Output the (x, y) coordinate of the center of the cell containing the given text.  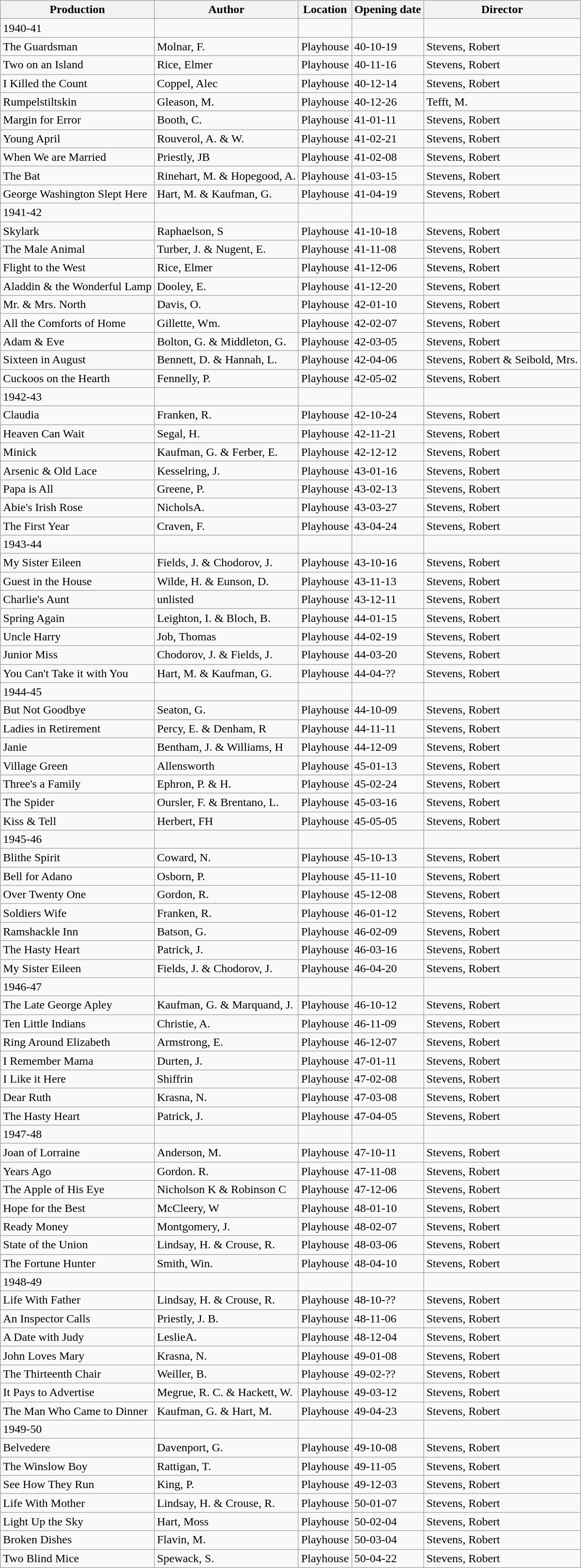
49-01-08 (387, 1355)
Bennett, D. & Hannah, L. (227, 360)
45-05-05 (387, 821)
Over Twenty One (77, 895)
The Fortune Hunter (77, 1263)
Skylark (77, 231)
45-02-24 (387, 784)
Kaufman, G. & Ferber, E. (227, 452)
Author (227, 10)
LeslieA. (227, 1337)
Montgomery, J. (227, 1226)
King, P. (227, 1485)
47-03-08 (387, 1097)
42-12-12 (387, 452)
Booth, C. (227, 120)
Flavin, M. (227, 1540)
Osborn, P. (227, 876)
Job, Thomas (227, 637)
Coward, N. (227, 858)
43-03-27 (387, 507)
Dear Ruth (77, 1097)
Davenport, G. (227, 1448)
1944-45 (77, 692)
See How They Run (77, 1485)
State of the Union (77, 1245)
Coppel, Alec (227, 83)
Ring Around Elizabeth (77, 1042)
49-12-03 (387, 1485)
48-01-10 (387, 1208)
Joan of Lorraine (77, 1153)
46-12-07 (387, 1042)
Oursler, F. & Brentano, L. (227, 802)
Batson, G. (227, 931)
45-01-13 (387, 765)
Spring Again (77, 618)
I Remember Mama (77, 1060)
Rumpelstiltskin (77, 102)
Priestly, J. B. (227, 1319)
Opening date (387, 10)
Ramshackle Inn (77, 931)
An Inspector Calls (77, 1319)
Uncle Harry (77, 637)
Light Up the Sky (77, 1521)
Two Blind Mice (77, 1558)
Wilde, H. & Eunson, D. (227, 581)
Ephron, P. & H. (227, 784)
A Date with Judy (77, 1337)
48-04-10 (387, 1263)
Bentham, J. & Williams, H (227, 747)
1942-43 (77, 397)
Village Green (77, 765)
Greene, P. (227, 489)
Bell for Adano (77, 876)
The Late George Apley (77, 1005)
42-03-05 (387, 342)
46-10-12 (387, 1005)
Arsenic & Old Lace (77, 470)
50-03-04 (387, 1540)
41-04-19 (387, 194)
48-02-07 (387, 1226)
Armstrong, E. (227, 1042)
50-02-04 (387, 1521)
40-11-16 (387, 65)
Mr. & Mrs. North (77, 305)
46-04-20 (387, 968)
46-01-12 (387, 913)
The Winslow Boy (77, 1466)
Turber, J. & Nugent, E. (227, 249)
45-10-13 (387, 858)
47-04-05 (387, 1116)
Priestly, JB (227, 157)
41-11-08 (387, 249)
Cuckoos on the Hearth (77, 378)
Gordon. R. (227, 1171)
46-11-09 (387, 1024)
41-02-21 (387, 139)
41-10-18 (387, 231)
Junior Miss (77, 655)
Heaven Can Wait (77, 434)
The Man Who Came to Dinner (77, 1411)
Tefft, M. (502, 102)
Percy, E. & Denham, R (227, 729)
Kaufman, G. & Hart, M. (227, 1411)
49-11-05 (387, 1466)
Raphaelson, S (227, 231)
Charlie's Aunt (77, 600)
45-12-08 (387, 895)
48-12-04 (387, 1337)
1948-49 (77, 1282)
44-12-09 (387, 747)
Papa is All (77, 489)
Location (325, 10)
41-02-08 (387, 157)
Production (77, 10)
Minick (77, 452)
Life With Father (77, 1300)
The Guardsman (77, 47)
Molnar, F. (227, 47)
1946-47 (77, 987)
Kiss & Tell (77, 821)
Stevens, Robert & Seibold, Mrs. (502, 360)
48-03-06 (387, 1245)
41-01-11 (387, 120)
Gordon, R. (227, 895)
Rattigan, T. (227, 1466)
Belvedere (77, 1448)
When We are Married (77, 157)
40-12-26 (387, 102)
Weiller, B. (227, 1374)
Bolton, G. & Middleton, G. (227, 342)
41-12-06 (387, 268)
43-11-13 (387, 581)
Chodorov, J. & Fields, J. (227, 655)
Flight to the West (77, 268)
All the Comforts of Home (77, 323)
Hart, Moss (227, 1521)
Christie, A. (227, 1024)
45-03-16 (387, 802)
49-03-12 (387, 1392)
The Spider (77, 802)
Three's a Family (77, 784)
43-04-24 (387, 526)
48-10-?? (387, 1300)
Kaufman, G. & Marquand, J. (227, 1005)
Dooley, E. (227, 286)
I Like it Here (77, 1079)
1940-41 (77, 28)
Durten, J. (227, 1060)
Spewack, S. (227, 1558)
43-12-11 (387, 600)
Segal, H. (227, 434)
Craven, F. (227, 526)
The First Year (77, 526)
1947-48 (77, 1134)
44-04-?? (387, 673)
49-10-08 (387, 1448)
The Male Animal (77, 249)
Broken Dishes (77, 1540)
40-10-19 (387, 47)
Life With Mother (77, 1503)
unlisted (227, 600)
1943-44 (77, 544)
Gleason, M. (227, 102)
Gillette, Wm. (227, 323)
Sixteen in August (77, 360)
50-01-07 (387, 1503)
46-03-16 (387, 950)
1949-50 (77, 1429)
43-10-16 (387, 563)
Ladies in Retirement (77, 729)
Aladdin & the Wonderful Lamp (77, 286)
Abie's Irish Rose (77, 507)
1941-42 (77, 212)
Hope for the Best (77, 1208)
44-02-19 (387, 637)
Years Ago (77, 1171)
42-02-07 (387, 323)
49-02-?? (387, 1374)
It Pays to Advertise (77, 1392)
McCleery, W (227, 1208)
The Apple of His Eye (77, 1190)
Rouverol, A. & W. (227, 139)
Shiffrin (227, 1079)
The Thirteenth Chair (77, 1374)
41-03-15 (387, 175)
1945-46 (77, 839)
Fennelly, P. (227, 378)
Claudia (77, 415)
Allensworth (227, 765)
Margin for Error (77, 120)
Ten Little Indians (77, 1024)
Two on an Island (77, 65)
Herbert, FH (227, 821)
Kesselring, J. (227, 470)
47-12-06 (387, 1190)
Leighton, I. & Bloch, B. (227, 618)
47-11-08 (387, 1171)
42-10-24 (387, 415)
Soldiers Wife (77, 913)
Anderson, M. (227, 1153)
Adam & Eve (77, 342)
Guest in the House (77, 581)
44-10-09 (387, 710)
You Can't Take it with You (77, 673)
Young April (77, 139)
42-01-10 (387, 305)
Nicholson K & Robinson C (227, 1190)
44-11-11 (387, 729)
44-01-15 (387, 618)
Janie (77, 747)
But Not Goodbye (77, 710)
41-12-20 (387, 286)
46-02-09 (387, 931)
50-04-22 (387, 1558)
Smith, Win. (227, 1263)
40-12-14 (387, 83)
Blithe Spirit (77, 858)
Davis, O. (227, 305)
42-05-02 (387, 378)
Director (502, 10)
47-02-08 (387, 1079)
42-04-06 (387, 360)
Megrue, R. C. & Hackett, W. (227, 1392)
John Loves Mary (77, 1355)
Seaton, G. (227, 710)
49-04-23 (387, 1411)
45-11-10 (387, 876)
42-11-21 (387, 434)
The Bat (77, 175)
Rinehart, M. & Hopegood, A. (227, 175)
NicholsA. (227, 507)
43-01-16 (387, 470)
47-10-11 (387, 1153)
George Washington Slept Here (77, 194)
I Killed the Count (77, 83)
47-01-11 (387, 1060)
48-11-06 (387, 1319)
Ready Money (77, 1226)
44-03-20 (387, 655)
43-02-13 (387, 489)
